From the cell containing the given text, extract its center point as [x, y] coordinate. 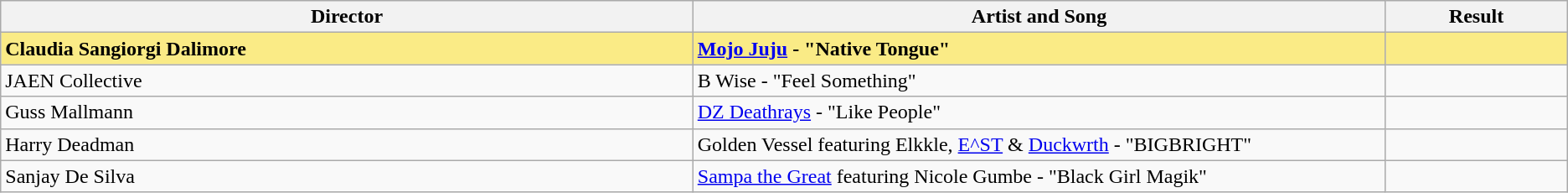
JAEN Collective [347, 81]
B Wise - "Feel Something" [1039, 81]
Guss Mallmann [347, 112]
Result [1477, 17]
Sanjay De Silva [347, 176]
Artist and Song [1039, 17]
Mojo Juju - "Native Tongue" [1039, 49]
Sampa the Great featuring Nicole Gumbe - "Black Girl Magik" [1039, 176]
DZ Deathrays - "Like People" [1039, 112]
Director [347, 17]
Golden Vessel featuring Elkkle, E^ST & Duckwrth - "BIGBRIGHT" [1039, 144]
Harry Deadman [347, 144]
Claudia Sangiorgi Dalimore [347, 49]
